Search for the cell housing the specified text and yield its (x, y) center coordinate. 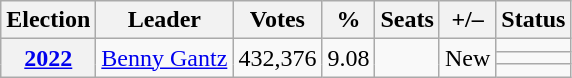
% (348, 20)
9.08 (348, 58)
432,376 (278, 58)
Seats (407, 20)
New (467, 58)
+/– (467, 20)
2022 (48, 58)
Leader (164, 20)
Votes (278, 20)
Status (534, 20)
Election (48, 20)
Benny Gantz (164, 58)
